Identify which cell holds the provided text, then report its [x, y] central coordinate. 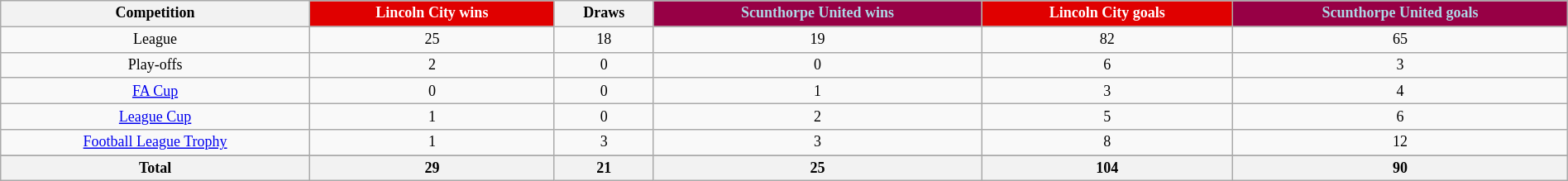
90 [1401, 169]
65 [1401, 40]
Total [155, 169]
League Cup [155, 116]
Competition [155, 13]
21 [604, 169]
18 [604, 40]
5 [1107, 116]
Draws [604, 13]
Scunthorpe United wins [817, 13]
FA Cup [155, 91]
Scunthorpe United goals [1401, 13]
League [155, 40]
19 [817, 40]
Lincoln City goals [1107, 13]
8 [1107, 142]
82 [1107, 40]
Football League Trophy [155, 142]
12 [1401, 142]
29 [432, 169]
4 [1401, 91]
104 [1107, 169]
Play-offs [155, 64]
Lincoln City wins [432, 13]
